From the cell containing the given text, extract its center point as (x, y) coordinate. 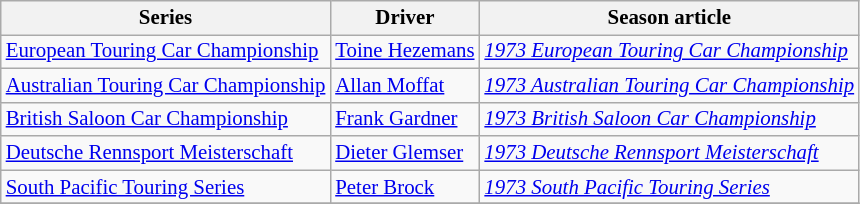
Deutsche Rennsport Meisterschaft (166, 153)
Season article (669, 18)
Series (166, 18)
Driver (404, 18)
British Saloon Car Championship (166, 119)
Allan Moffat (404, 85)
1973 British Saloon Car Championship (669, 119)
1973 Deutsche Rennsport Meisterschaft (669, 153)
Dieter Glemser (404, 153)
Frank Gardner (404, 119)
1973 European Touring Car Championship (669, 51)
European Touring Car Championship (166, 51)
Peter Brock (404, 187)
South Pacific Touring Series (166, 187)
Australian Touring Car Championship (166, 85)
1973 South Pacific Touring Series (669, 187)
1973 Australian Touring Car Championship (669, 85)
Toine Hezemans (404, 51)
